Identify which cell holds the provided text, then report its [X, Y] central coordinate. 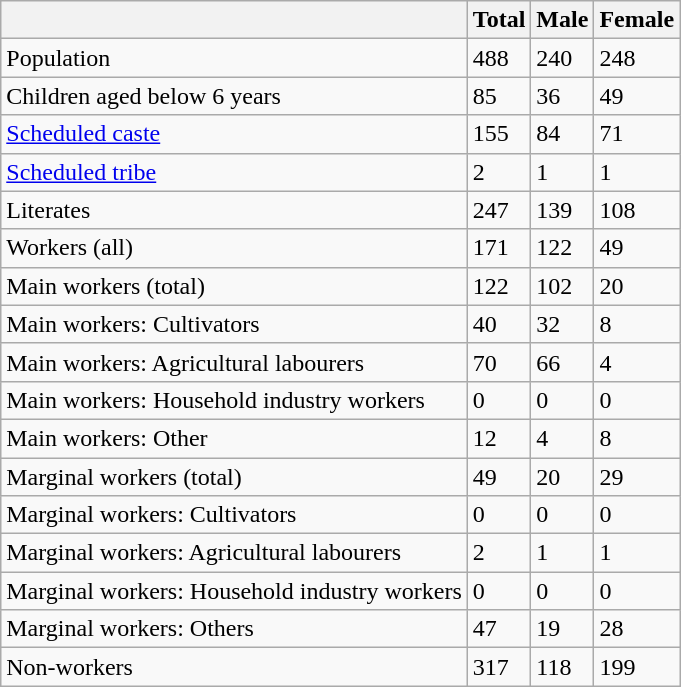
29 [637, 477]
Male [562, 20]
40 [499, 324]
Marginal workers: Cultivators [234, 515]
85 [499, 96]
248 [637, 58]
Main workers: Other [234, 438]
Main workers (total) [234, 286]
240 [562, 58]
108 [637, 210]
Non-workers [234, 667]
155 [499, 134]
Children aged below 6 years [234, 96]
Workers (all) [234, 248]
19 [562, 629]
Female [637, 20]
488 [499, 58]
Main workers: Agricultural labourers [234, 362]
102 [562, 286]
Population [234, 58]
71 [637, 134]
84 [562, 134]
32 [562, 324]
36 [562, 96]
66 [562, 362]
12 [499, 438]
Scheduled caste [234, 134]
139 [562, 210]
28 [637, 629]
Main workers: Cultivators [234, 324]
199 [637, 667]
Marginal workers: Others [234, 629]
70 [499, 362]
118 [562, 667]
Main workers: Household industry workers [234, 400]
Marginal workers: Agricultural labourers [234, 553]
Marginal workers (total) [234, 477]
Total [499, 20]
Marginal workers: Household industry workers [234, 591]
171 [499, 248]
317 [499, 667]
247 [499, 210]
Literates [234, 210]
47 [499, 629]
Scheduled tribe [234, 172]
